Provide the (x, y) coordinate of the cell's center where the given text is located.  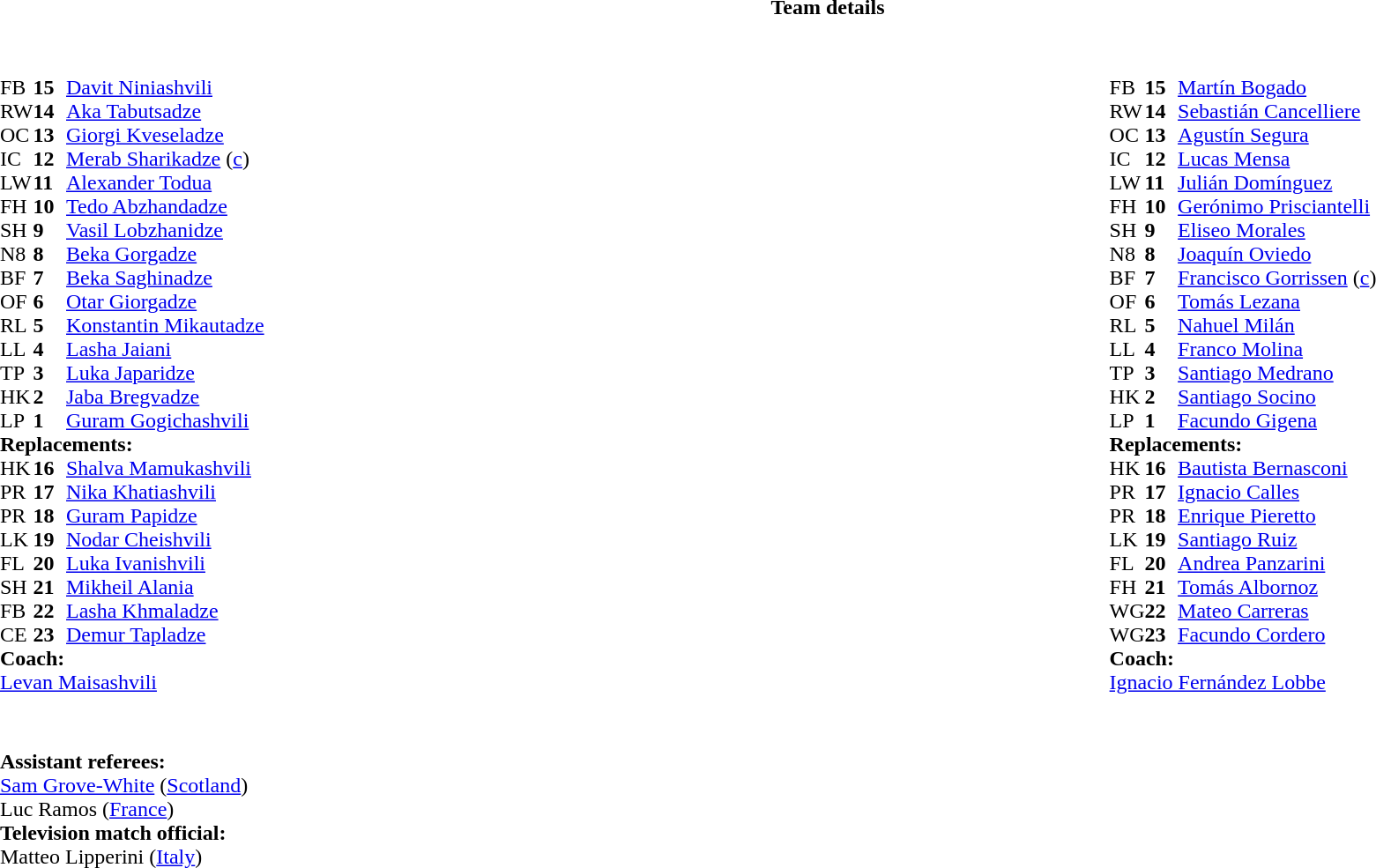
Tedo Abzhandadze (166, 206)
Sebastián Cancelliere (1276, 111)
Davit Niniashvili (166, 88)
Agustín Segura (1276, 136)
Nahuel Milán (1276, 326)
Vasil Lobzhanidze (166, 231)
Tomás Lezana (1276, 301)
Levan Maisashvili (132, 682)
Julián Domínguez (1276, 183)
Giorgi Kveseladze (166, 136)
Coach: (132, 659)
Lasha Jaiani (166, 349)
Mateo Carreras (1276, 612)
Luka Ivanishvili (166, 564)
CE (17, 634)
Aka Tabutsadze (166, 111)
Guram Gogichashvili (166, 421)
Nika Khatiashvili (166, 492)
Luka Japaridze (166, 374)
Tomás Albornoz (1276, 587)
Bautista Bernasconi (1276, 469)
Santiago Medrano (1276, 374)
Gerónimo Prisciantelli (1276, 206)
Eliseo Morales (1276, 231)
Joaquín Oviedo (1276, 254)
Alexander Todua (166, 183)
Konstantin Mikautadze (166, 326)
Ignacio Calles (1276, 492)
Franco Molina (1276, 349)
Santiago Ruiz (1276, 539)
Demur Tapladze (166, 634)
Beka Gorgadze (166, 254)
Beka Saghinadze (166, 278)
Santiago Socino (1276, 397)
Facundo Cordero (1276, 634)
Guram Papidze (166, 516)
Lasha Khmaladze (166, 612)
Merab Sharikadze (c) (166, 159)
Enrique Pieretto (1276, 516)
Replacements: (132, 444)
Jaba Bregvadze (166, 397)
Shalva Mamukashvili (166, 469)
Nodar Cheishvili (166, 539)
Mikheil Alania (166, 587)
Facundo Gigena (1276, 421)
Martín Bogado (1276, 88)
Otar Giorgadze (166, 301)
Lucas Mensa (1276, 159)
Andrea Panzarini (1276, 564)
Francisco Gorrissen (c) (1276, 278)
